Find where the given text appears and provide that cell's center as (x, y) coordinate. 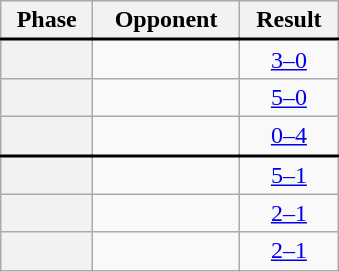
0–4 (290, 136)
Result (290, 20)
3–0 (290, 60)
Opponent (166, 20)
Phase (47, 20)
5–1 (290, 174)
5–0 (290, 97)
